Output the [X, Y] coordinate of the center of the cell containing the given text.  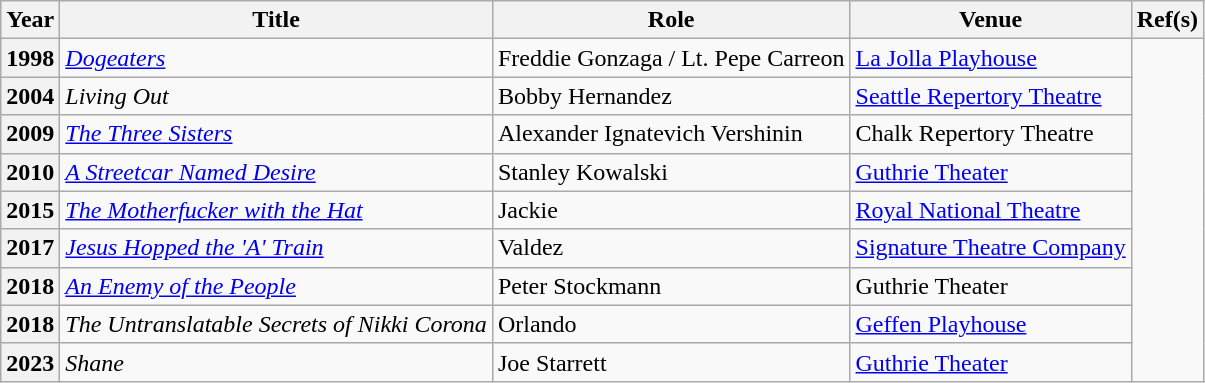
Shane [276, 362]
Signature Theatre Company [990, 248]
The Three Sisters [276, 134]
La Jolla Playhouse [990, 58]
Royal National Theatre [990, 210]
A Streetcar Named Desire [276, 172]
Ref(s) [1167, 20]
Title [276, 20]
1998 [30, 58]
Seattle Repertory Theatre [990, 96]
Bobby Hernandez [671, 96]
Stanley Kowalski [671, 172]
2004 [30, 96]
Peter Stockmann [671, 286]
Freddie Gonzaga / Lt. Pepe Carreon [671, 58]
Alexander Ignatevich Vershinin [671, 134]
Geffen Playhouse [990, 324]
The Motherfucker with the Hat [276, 210]
Living Out [276, 96]
2010 [30, 172]
Year [30, 20]
Joe Starrett [671, 362]
Jesus Hopped the 'A' Train [276, 248]
Chalk Repertory Theatre [990, 134]
2017 [30, 248]
An Enemy of the People [276, 286]
Jackie [671, 210]
2015 [30, 210]
Role [671, 20]
Orlando [671, 324]
Venue [990, 20]
Dogeaters [276, 58]
2009 [30, 134]
2023 [30, 362]
The Untranslatable Secrets of Nikki Corona [276, 324]
Valdez [671, 248]
